Determine the [x, y] coordinate at the center of the cell enclosing the given text.  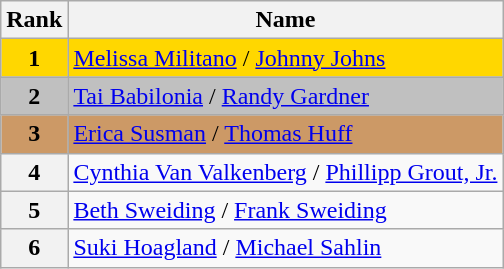
Beth Sweiding / Frank Sweiding [286, 210]
Tai Babilonia / Randy Gardner [286, 96]
2 [34, 96]
Cynthia Van Valkenberg / Phillipp Grout, Jr. [286, 172]
Rank [34, 20]
Erica Susman / Thomas Huff [286, 134]
3 [34, 134]
6 [34, 248]
1 [34, 58]
4 [34, 172]
Name [286, 20]
Melissa Militano / Johnny Johns [286, 58]
5 [34, 210]
Suki Hoagland / Michael Sahlin [286, 248]
